Output the [X, Y] coordinate of the center of the cell containing the given text.  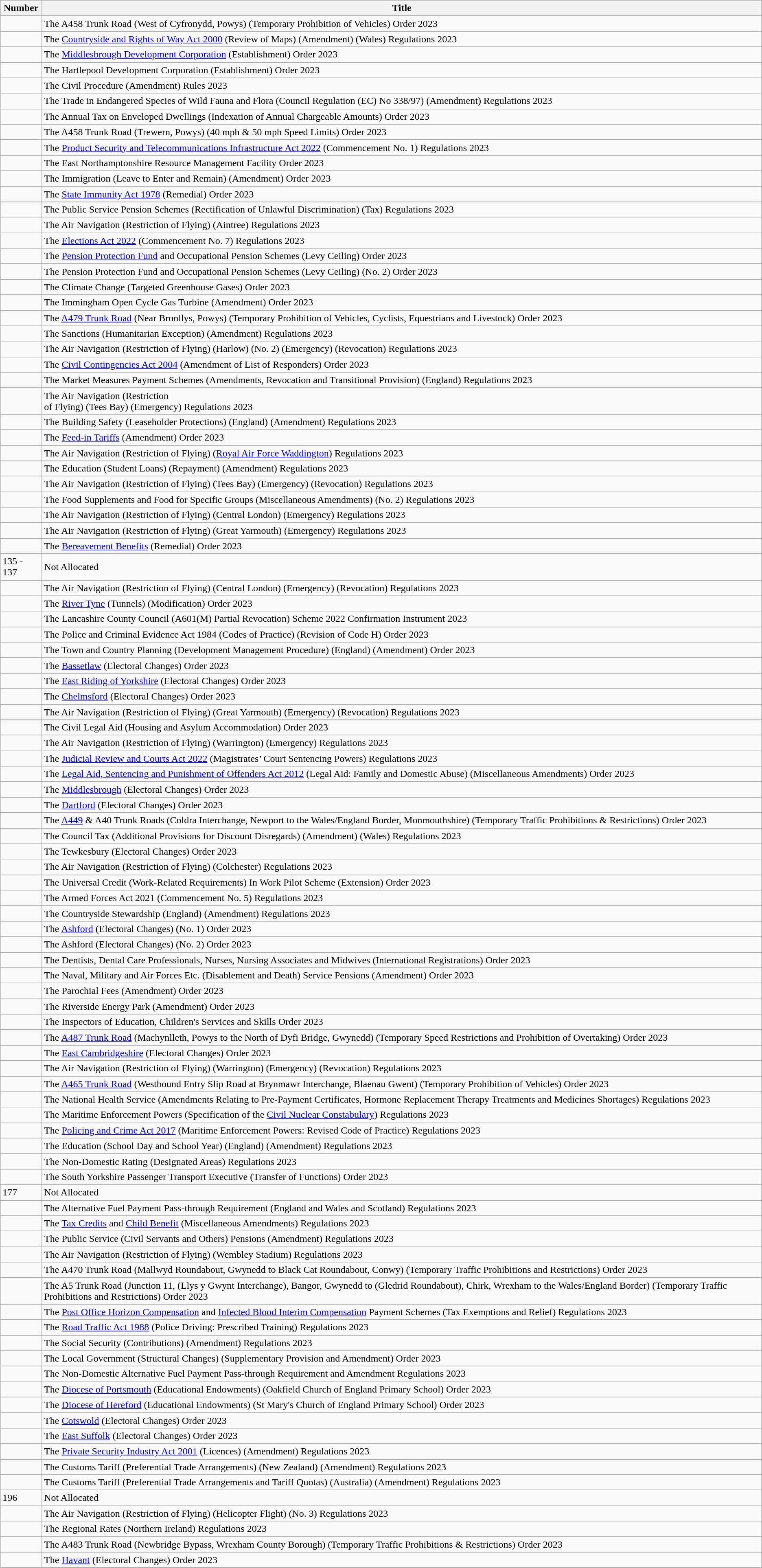
The Public Service (Civil Servants and Others) Pensions (Amendment) Regulations 2023 [402, 1239]
The Middlesbrough (Electoral Changes) Order 2023 [402, 789]
The Maritime Enforcement Powers (Specification of the Civil Nuclear Constabulary) Regulations 2023 [402, 1115]
The Armed Forces Act 2021 (Commencement No. 5) Regulations 2023 [402, 898]
The East Suffolk (Electoral Changes) Order 2023 [402, 1436]
The Countryside Stewardship (England) (Amendment) Regulations 2023 [402, 913]
The Market Measures Payment Schemes (Amendments, Revocation and Transitional Provision) (England) Regulations 2023 [402, 380]
The Food Supplements and Food for Specific Groups (Miscellaneous Amendments) (No. 2) Regulations 2023 [402, 500]
The Tewkesbury (Electoral Changes) Order 2023 [402, 851]
The Post Office Horizon Compensation and Infected Blood Interim Compensation Payment Schemes (Tax Exemptions and Relief) Regulations 2023 [402, 1312]
The East Northamptonshire Resource Management Facility Order 2023 [402, 163]
The Local Government (Structural Changes) (Supplementary Provision and Amendment) Order 2023 [402, 1358]
The Civil Legal Aid (Housing and Asylum Accommodation) Order 2023 [402, 728]
The East Riding of Yorkshire (Electoral Changes) Order 2023 [402, 681]
The River Tyne (Tunnels) (Modification) Order 2023 [402, 603]
The Road Traffic Act 1988 (Police Driving: Prescribed Training) Regulations 2023 [402, 1327]
The Diocese of Hereford (Educational Endowments) (St Mary's Church of England Primary School) Order 2023 [402, 1405]
The Town and Country Planning (Development Management Procedure) (England) (Amendment) Order 2023 [402, 650]
The Air Navigation (Restriction of Flying) (Warrington) (Emergency) (Revocation) Regulations 2023 [402, 1068]
The Cotswold (Electoral Changes) Order 2023 [402, 1420]
Title [402, 8]
The Universal Credit (Work-Related Requirements) In Work Pilot Scheme (Extension) Order 2023 [402, 882]
The Chelmsford (Electoral Changes) Order 2023 [402, 696]
The Air Navigation (Restriction of Flying) (Royal Air Force Waddington) Regulations 2023 [402, 453]
The Elections Act 2022 (Commencement No. 7) Regulations 2023 [402, 241]
The Air Navigation (Restriction of Flying) (Helicopter Flight) (No. 3) Regulations 2023 [402, 1513]
Number [21, 8]
The Air Navigation (Restriction of Flying) (Great Yarmouth) (Emergency) Regulations 2023 [402, 531]
The Air Navigation (Restriction of Flying) (Warrington) (Emergency) Regulations 2023 [402, 743]
The Countryside and Rights of Way Act 2000 (Review of Maps) (Amendment) (Wales) Regulations 2023 [402, 39]
The Council Tax (Additional Provisions for Discount Disregards) (Amendment) (Wales) Regulations 2023 [402, 836]
The A458 Trunk Road (Trewern, Powys) (40 mph & 50 mph Speed Limits) Order 2023 [402, 132]
The Air Navigation (Restriction of Flying) (Aintree) Regulations 2023 [402, 225]
177 [21, 1192]
The Ashford (Electoral Changes) (No. 1) Order 2023 [402, 929]
The Air Navigation (Restriction of Flying) (Colchester) Regulations 2023 [402, 867]
The Diocese of Portsmouth (Educational Endowments) (Oakfield Church of England Primary School) Order 2023 [402, 1389]
The Havant (Electoral Changes) Order 2023 [402, 1560]
The Judicial Review and Courts Act 2022 (Magistrates’ Court Sentencing Powers) Regulations 2023 [402, 759]
The Hartlepool Development Corporation (Establishment) Order 2023 [402, 70]
The Pension Protection Fund and Occupational Pension Schemes (Levy Ceiling) (No. 2) Order 2023 [402, 272]
The Air Navigation (Restriction of Flying) (Great Yarmouth) (Emergency) (Revocation) Regulations 2023 [402, 712]
The Education (School Day and School Year) (England) (Amendment) Regulations 2023 [402, 1146]
The Police and Criminal Evidence Act 1984 (Codes of Practice) (Revision of Code H) Order 2023 [402, 634]
The Parochial Fees (Amendment) Order 2023 [402, 991]
The Legal Aid, Sentencing and Punishment of Offenders Act 2012 (Legal Aid: Family and Domestic Abuse) (Miscellaneous Amendments) Order 2023 [402, 774]
The Feed-in Tariffs (Amendment) Order 2023 [402, 437]
The South Yorkshire Passenger Transport Executive (Transfer of Functions) Order 2023 [402, 1177]
The Air Navigation (Restriction of Flying) (Central London) (Emergency) Regulations 2023 [402, 515]
The Air Navigation (Restriction of Flying) (Harlow) (No. 2) (Emergency) (Revocation) Regulations 2023 [402, 349]
The Air Navigation (Restriction of Flying) (Wembley Stadium) Regulations 2023 [402, 1254]
The Civil Procedure (Amendment) Rules 2023 [402, 86]
The Regional Rates (Northern Ireland) Regulations 2023 [402, 1529]
The Bereavement Benefits (Remedial) Order 2023 [402, 546]
The Immingham Open Cycle Gas Turbine (Amendment) Order 2023 [402, 303]
135 - 137 [21, 567]
The Riverside Energy Park (Amendment) Order 2023 [402, 1007]
The Ashford (Electoral Changes) (No. 2) Order 2023 [402, 944]
The State Immunity Act 1978 (Remedial) Order 2023 [402, 194]
The Annual Tax on Enveloped Dwellings (Indexation of Annual Chargeable Amounts) Order 2023 [402, 116]
The Inspectors of Education, Children's Services and Skills Order 2023 [402, 1022]
The A465 Trunk Road (Westbound Entry Slip Road at Brynmawr Interchange, Blaenau Gwent) (Temporary Prohibition of Vehicles) Order 2023 [402, 1084]
The East Cambridgeshire (Electoral Changes) Order 2023 [402, 1053]
The Building Safety (Leaseholder Protections) (England) (Amendment) Regulations 2023 [402, 422]
The Sanctions (Humanitarian Exception) (Amendment) Regulations 2023 [402, 333]
The Lancashire County Council (A601(M) Partial Revocation) Scheme 2022 Confirmation Instrument 2023 [402, 619]
The Education (Student Loans) (Repayment) (Amendment) Regulations 2023 [402, 469]
The A458 Trunk Road (West of Cyfronydd, Powys) (Temporary Prohibition of Vehicles) Order 2023 [402, 24]
The Pension Protection Fund and Occupational Pension Schemes (Levy Ceiling) Order 2023 [402, 256]
The Bassetlaw (Electoral Changes) Order 2023 [402, 665]
The A483 Trunk Road (Newbridge Bypass, Wrexham County Borough) (Temporary Traffic Prohibitions & Restrictions) Order 2023 [402, 1544]
The A470 Trunk Road (Mallwyd Roundabout, Gwynedd to Black Cat Roundabout, Conwy) (Temporary Traffic Prohibitions and Restrictions) Order 2023 [402, 1270]
The Product Security and Telecommunications Infrastructure Act 2022 (Commencement No. 1) Regulations 2023 [402, 147]
The Dentists, Dental Care Professionals, Nurses, Nursing Associates and Midwives (International Registrations) Order 2023 [402, 960]
The Trade in Endangered Species of Wild Fauna and Flora (Council Regulation (EC) No 338/97) (Amendment) Regulations 2023 [402, 101]
The Social Security (Contributions) (Amendment) Regulations 2023 [402, 1343]
The Climate Change (Targeted Greenhouse Gases) Order 2023 [402, 287]
The A487 Trunk Road (Machynlleth, Powys to the North of Dyfi Bridge, Gwynedd) (Temporary Speed Restrictions and Prohibition of Overtaking) Order 2023 [402, 1037]
The Dartford (Electoral Changes) Order 2023 [402, 805]
The Non-Domestic Alternative Fuel Payment Pass-through Requirement and Amendment Regulations 2023 [402, 1374]
The Immigration (Leave to Enter and Remain) (Amendment) Order 2023 [402, 178]
The Naval, Military and Air Forces Etc. (Disablement and Death) Service Pensions (Amendment) Order 2023 [402, 976]
The A479 Trunk Road (Near Bronllys, Powys) (Temporary Prohibition of Vehicles, Cyclists, Equestrians and Livestock) Order 2023 [402, 318]
The Air Navigation (Restrictionof Flying) (Tees Bay) (Emergency) Regulations 2023 [402, 401]
The Tax Credits and Child Benefit (Miscellaneous Amendments) Regulations 2023 [402, 1224]
The Private Security Industry Act 2001 (Licences) (Amendment) Regulations 2023 [402, 1451]
The Civil Contingencies Act 2004 (Amendment of List of Responders) Order 2023 [402, 364]
The Customs Tariff (Preferential Trade Arrangements) (New Zealand) (Amendment) Regulations 2023 [402, 1467]
The Non-Domestic Rating (Designated Areas) Regulations 2023 [402, 1161]
The Air Navigation (Restriction of Flying) (Central London) (Emergency) (Revocation) Regulations 2023 [402, 588]
The Policing and Crime Act 2017 (Maritime Enforcement Powers: Revised Code of Practice) Regulations 2023 [402, 1130]
196 [21, 1498]
The Customs Tariff (Preferential Trade Arrangements and Tariff Quotas) (Australia) (Amendment) Regulations 2023 [402, 1482]
The Air Navigation (Restriction of Flying) (Tees Bay) (Emergency) (Revocation) Regulations 2023 [402, 484]
The Alternative Fuel Payment Pass-through Requirement (England and Wales and Scotland) Regulations 2023 [402, 1208]
The Public Service Pension Schemes (Rectification of Unlawful Discrimination) (Tax) Regulations 2023 [402, 210]
The Middlesbrough Development Corporation (Establishment) Order 2023 [402, 55]
